Locate the cell with the specified text and output its (x, y) center coordinate. 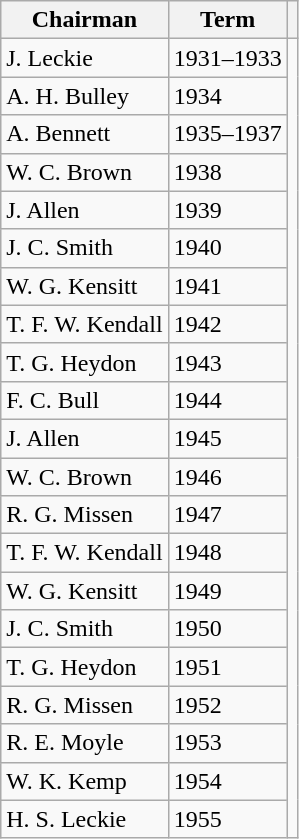
1954 (228, 781)
Chairman (84, 20)
1939 (228, 210)
1938 (228, 172)
J. Leckie (84, 58)
1952 (228, 705)
R. E. Moyle (84, 743)
1935–1937 (228, 134)
Term (228, 20)
1942 (228, 324)
1941 (228, 286)
1940 (228, 248)
1953 (228, 743)
A. H. Bulley (84, 96)
F. C. Bull (84, 400)
1950 (228, 629)
1944 (228, 400)
1949 (228, 591)
1951 (228, 667)
W. K. Kemp (84, 781)
1934 (228, 96)
1943 (228, 362)
1945 (228, 438)
H. S. Leckie (84, 819)
A. Bennett (84, 134)
1946 (228, 477)
1955 (228, 819)
1948 (228, 553)
1947 (228, 515)
1931–1933 (228, 58)
